Pinpoint the cell where the given text exists, returning its (x, y) midpoint coordinate. 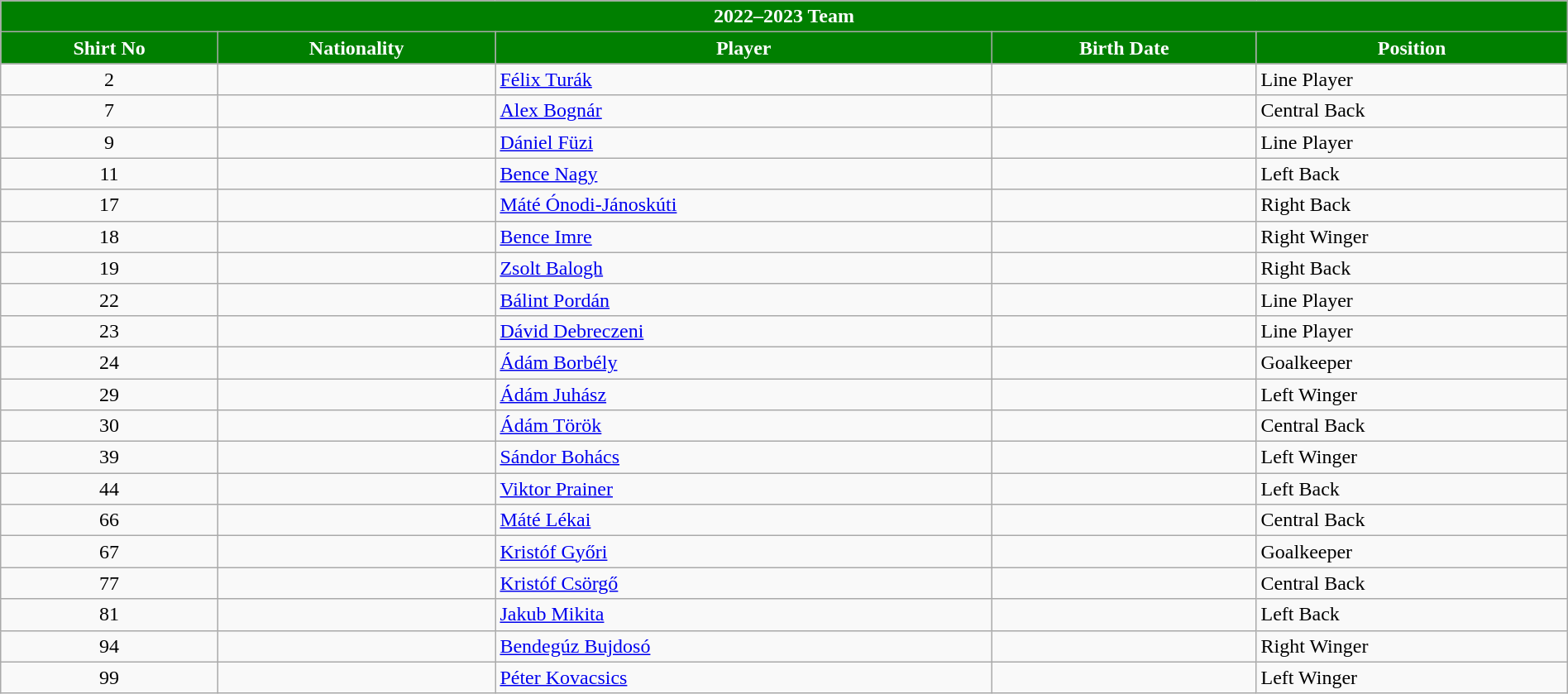
9 (109, 142)
Ádám Juhász (744, 395)
Jakub Mikita (744, 615)
Péter Kovacsics (744, 677)
Bálint Pordán (744, 299)
Bence Imre (744, 237)
81 (109, 615)
30 (109, 426)
Dávid Debreczeni (744, 331)
7 (109, 111)
29 (109, 395)
Félix Turák (744, 79)
Máté Ónodi-Jánoskúti (744, 205)
Ádám Török (744, 426)
18 (109, 237)
Kristóf Győri (744, 552)
Player (744, 48)
2 (109, 79)
Máté Lékai (744, 520)
Bence Nagy (744, 174)
99 (109, 677)
Birth Date (1123, 48)
Ádám Borbély (744, 362)
44 (109, 489)
67 (109, 552)
Position (1412, 48)
22 (109, 299)
39 (109, 457)
Viktor Prainer (744, 489)
Dániel Füzi (744, 142)
Zsolt Balogh (744, 268)
24 (109, 362)
2022–2023 Team (784, 17)
Sándor Bohács (744, 457)
77 (109, 583)
19 (109, 268)
11 (109, 174)
94 (109, 646)
Bendegúz Bujdosó (744, 646)
23 (109, 331)
Alex Bognár (744, 111)
Kristóf Csörgő (744, 583)
Nationality (356, 48)
66 (109, 520)
Shirt No (109, 48)
17 (109, 205)
